Find where the given text appears and provide that cell's center as [x, y] coordinate. 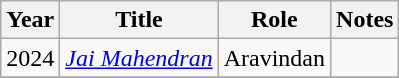
Title [139, 20]
Aravindan [274, 58]
Notes [365, 20]
Role [274, 20]
Jai Mahendran [139, 58]
Year [30, 20]
2024 [30, 58]
